Search for the cell housing the specified text and yield its [x, y] center coordinate. 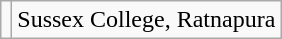
Sussex College, Ratnapura [146, 20]
